Pinpoint the cell where the given text exists, returning its (x, y) midpoint coordinate. 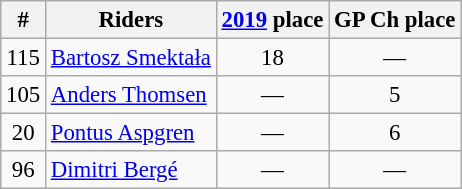
Pontus Aspgren (132, 133)
GP Ch place (395, 20)
Riders (132, 20)
20 (24, 133)
96 (24, 170)
Bartosz Smektała (132, 58)
2019 place (272, 20)
6 (395, 133)
18 (272, 58)
Anders Thomsen (132, 95)
105 (24, 95)
5 (395, 95)
# (24, 20)
Dimitri Bergé (132, 170)
115 (24, 58)
